From the cell containing the given text, extract its center point as (X, Y) coordinate. 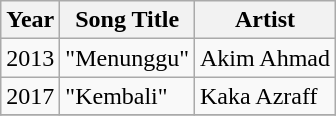
2013 (30, 58)
"Menunggu" (128, 58)
Song Title (128, 20)
2017 (30, 96)
Kaka Azraff (264, 96)
Year (30, 20)
Akim Ahmad (264, 58)
"Kembali" (128, 96)
Artist (264, 20)
